Identify which cell holds the provided text, then report its (X, Y) central coordinate. 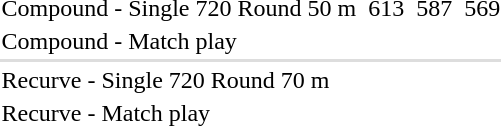
Recurve - Single 720 Round 70 m (179, 80)
Compound - Match play (179, 41)
